Pinpoint the cell where the given text exists, returning its (x, y) midpoint coordinate. 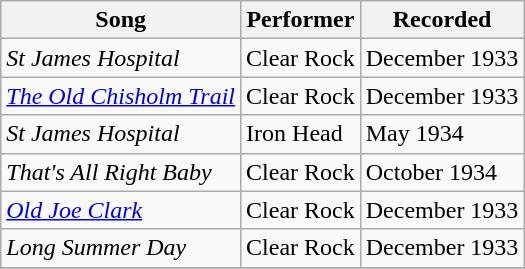
Recorded (442, 20)
Performer (301, 20)
Long Summer Day (121, 248)
The Old Chisholm Trail (121, 96)
October 1934 (442, 172)
May 1934 (442, 134)
Song (121, 20)
Old Joe Clark (121, 210)
Iron Head (301, 134)
That's All Right Baby (121, 172)
